Extract the (x, y) coordinate from the center of the cell holding the provided text.  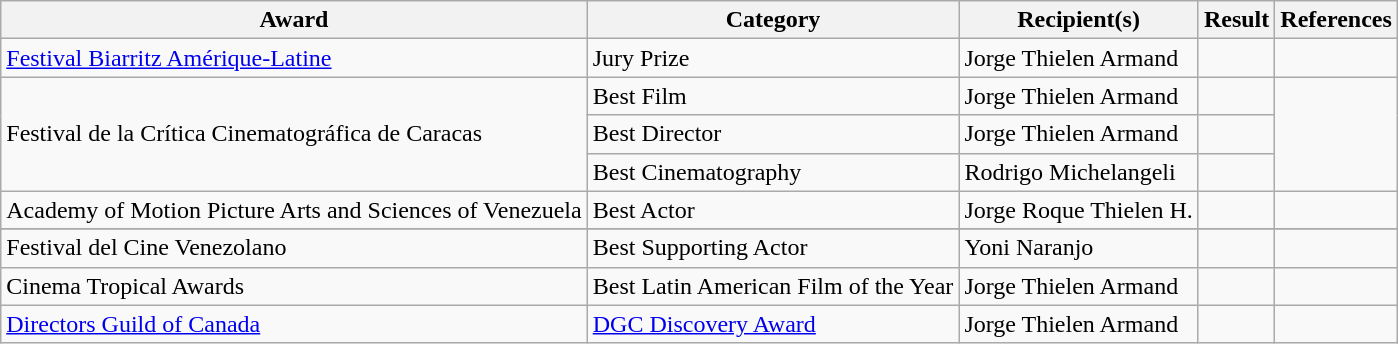
Jorge Roque Thielen H. (1078, 210)
DGC Discovery Award (773, 324)
Best Director (773, 134)
Category (773, 20)
Best Film (773, 96)
Academy of Motion Picture Arts and Sciences of Venezuela (294, 210)
Festival de la Crítica Cinematográfica de Caracas (294, 134)
Rodrigo Michelangeli (1078, 172)
Best Actor (773, 210)
Festival Biarritz Amérique-Latine (294, 58)
Directors Guild of Canada (294, 324)
Jury Prize (773, 58)
Festival del Cine Venezolano (294, 248)
Award (294, 20)
Cinema Tropical Awards (294, 286)
Recipient(s) (1078, 20)
Best Supporting Actor (773, 248)
Yoni Naranjo (1078, 248)
References (1336, 20)
Result (1236, 20)
Best Cinematography (773, 172)
Best Latin American Film of the Year (773, 286)
